Output the [x, y] coordinate of the center of the cell containing the given text.  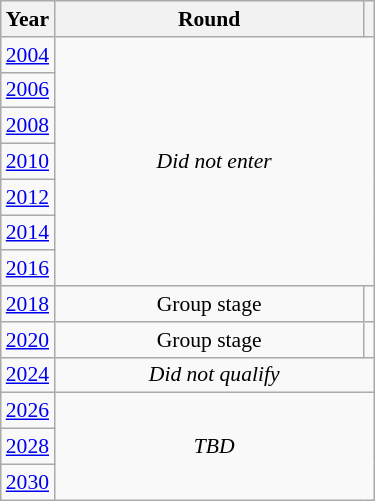
Round [209, 19]
2028 [28, 447]
2004 [28, 55]
2024 [28, 375]
2030 [28, 482]
2026 [28, 411]
TBD [214, 446]
2018 [28, 304]
2016 [28, 269]
Did not qualify [214, 375]
Year [28, 19]
2020 [28, 340]
2008 [28, 126]
2012 [28, 197]
Did not enter [214, 162]
2014 [28, 233]
2010 [28, 162]
2006 [28, 90]
